Return (x, y) of the center of cell containing provided text 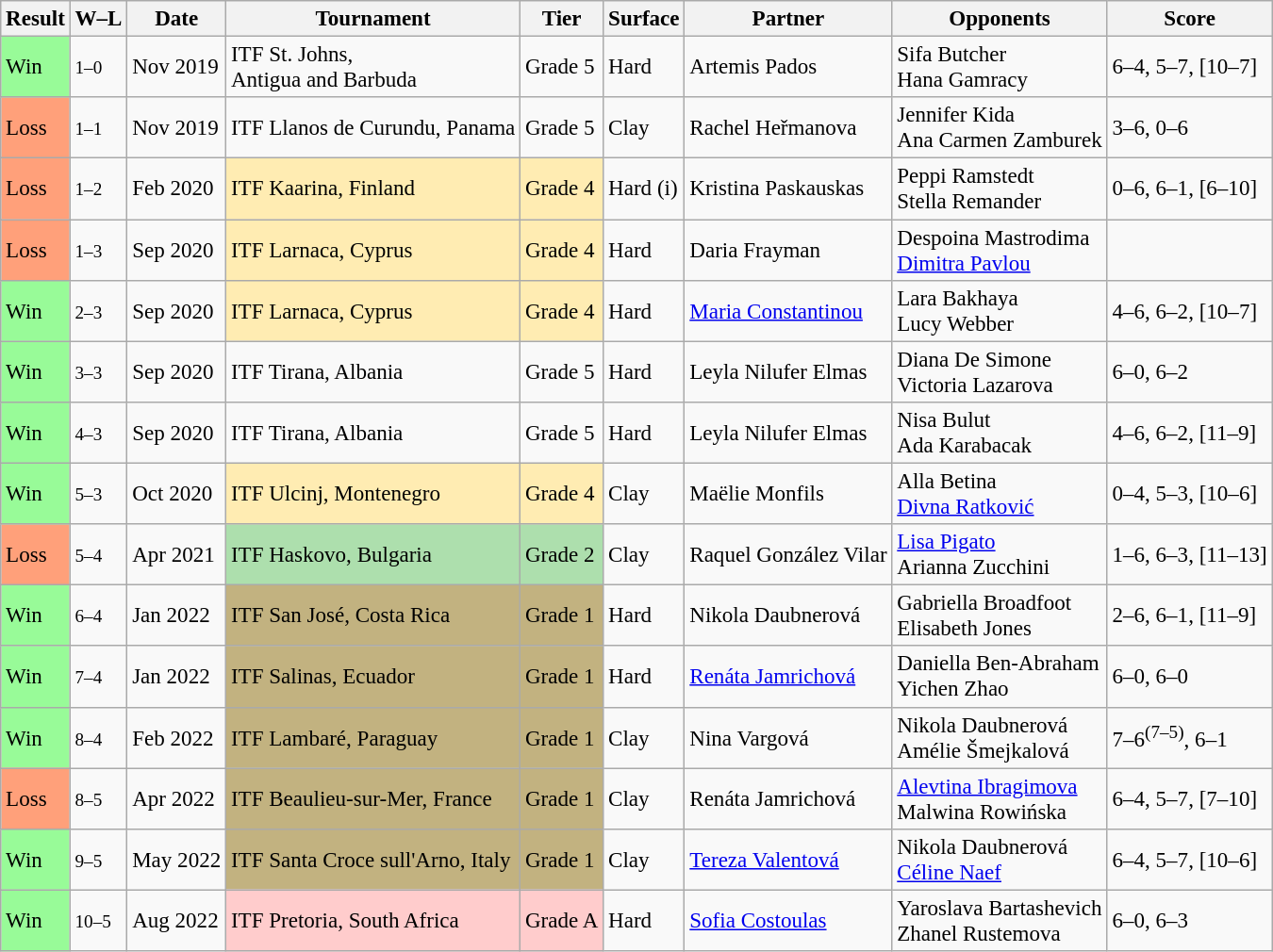
Partner (788, 19)
Maria Constantinou (788, 311)
Gabriella Broadfoot Elisabeth Jones (1000, 616)
Surface (644, 19)
Daniella Ben-Abraham Yichen Zhao (1000, 677)
Nikola Daubnerová Céline Naef (1000, 860)
ITF San José, Costa Rica (373, 616)
Tournament (373, 19)
6–0, 6–3 (1190, 920)
Artemis Pados (788, 68)
Sifa Butcher Hana Gamracy (1000, 68)
8–4 (98, 737)
6–0, 6–0 (1190, 677)
Aug 2022 (177, 920)
Raquel González Vilar (788, 554)
ITF Llanos de Curundu, Panama (373, 128)
2–3 (98, 311)
Grade 2 (562, 554)
ITF Lambaré, Paraguay (373, 737)
6–4, 5–7, [10–7] (1190, 68)
ITF Santa Croce sull'Arno, Italy (373, 860)
3–6, 0–6 (1190, 128)
9–5 (98, 860)
Opponents (1000, 19)
Date (177, 19)
6–4, 5–7, [7–10] (1190, 799)
0–6, 6–1, [6–10] (1190, 189)
Yaroslava Bartashevich Zhanel Rustemova (1000, 920)
Result (36, 19)
Grade A (562, 920)
0–4, 5–3, [10–6] (1190, 494)
5–3 (98, 494)
8–5 (98, 799)
ITF St. Johns, Antigua and Barbuda (373, 68)
6–4 (98, 616)
Feb 2022 (177, 737)
ITF Salinas, Ecuador (373, 677)
6–0, 6–2 (1190, 371)
7–6(7–5), 6–1 (1190, 737)
Nikola Daubnerová Amélie Šmejkalová (1000, 737)
Oct 2020 (177, 494)
Diana De Simone Victoria Lazarova (1000, 371)
ITF Pretoria, South Africa (373, 920)
Jennifer Kida Ana Carmen Zamburek (1000, 128)
1–1 (98, 128)
W–L (98, 19)
3–3 (98, 371)
Apr 2022 (177, 799)
Score (1190, 19)
Sofia Costoulas (788, 920)
5–4 (98, 554)
ITF Beaulieu-sur-Mer, France (373, 799)
Feb 2020 (177, 189)
7–4 (98, 677)
Nina Vargová (788, 737)
4–6, 6–2, [11–9] (1190, 434)
ITF Ulcinj, Montenegro (373, 494)
Tereza Valentová (788, 860)
Kristina Paskauskas (788, 189)
4–6, 6–2, [10–7] (1190, 311)
1–3 (98, 251)
10–5 (98, 920)
2–6, 6–1, [11–9] (1190, 616)
Despoina Mastrodima Dimitra Pavlou (1000, 251)
Hard (i) (644, 189)
Tier (562, 19)
Apr 2021 (177, 554)
Rachel Heřmanova (788, 128)
1–6, 6–3, [11–13] (1190, 554)
Maëlie Monfils (788, 494)
4–3 (98, 434)
1–0 (98, 68)
Alevtina Ibragimova Malwina Rowińska (1000, 799)
ITF Kaarina, Finland (373, 189)
6–4, 5–7, [10–6] (1190, 860)
Peppi Ramstedt Stella Remander (1000, 189)
May 2022 (177, 860)
Nisa Bulut Ada Karabacak (1000, 434)
Lisa Pigato Arianna Zucchini (1000, 554)
ITF Haskovo, Bulgaria (373, 554)
Lara Bakhaya Lucy Webber (1000, 311)
1–2 (98, 189)
Daria Frayman (788, 251)
Nikola Daubnerová (788, 616)
Alla Betina Divna Ratković (1000, 494)
